Locate the cell with the specified text and output its [x, y] center coordinate. 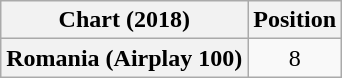
Chart (2018) [124, 20]
8 [295, 58]
Position [295, 20]
Romania (Airplay 100) [124, 58]
